From the cell containing the given text, extract its center point as (X, Y) coordinate. 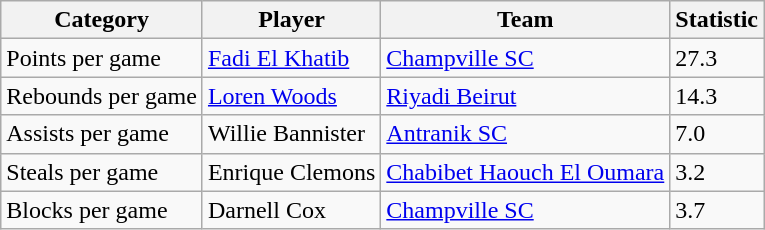
Steals per game (102, 172)
Antranik SC (526, 134)
14.3 (717, 96)
7.0 (717, 134)
Points per game (102, 58)
Riyadi Beirut (526, 96)
Enrique Clemons (291, 172)
Rebounds per game (102, 96)
Assists per game (102, 134)
Loren Woods (291, 96)
Statistic (717, 20)
27.3 (717, 58)
Chabibet Haouch El Oumara (526, 172)
Darnell Cox (291, 210)
Blocks per game (102, 210)
Willie Bannister (291, 134)
3.2 (717, 172)
Team (526, 20)
Fadi El Khatib (291, 58)
Category (102, 20)
3.7 (717, 210)
Player (291, 20)
